Extract the [X, Y] coordinate from the center of the cell holding the provided text.  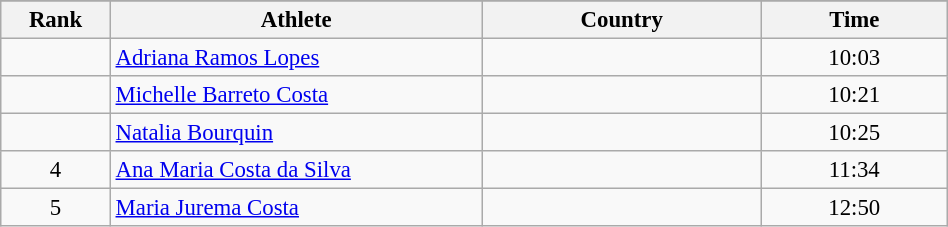
Athlete [296, 20]
Maria Jurema Costa [296, 208]
5 [56, 208]
10:25 [854, 133]
Natalia Bourquin [296, 133]
Michelle Barreto Costa [296, 95]
Adriana Ramos Lopes [296, 58]
Country [622, 20]
4 [56, 170]
Ana Maria Costa da Silva [296, 170]
10:21 [854, 95]
Time [854, 20]
12:50 [854, 208]
Rank [56, 20]
10:03 [854, 58]
11:34 [854, 170]
